Detect which cell encompasses the target text, then output its (X, Y) center coordinate. 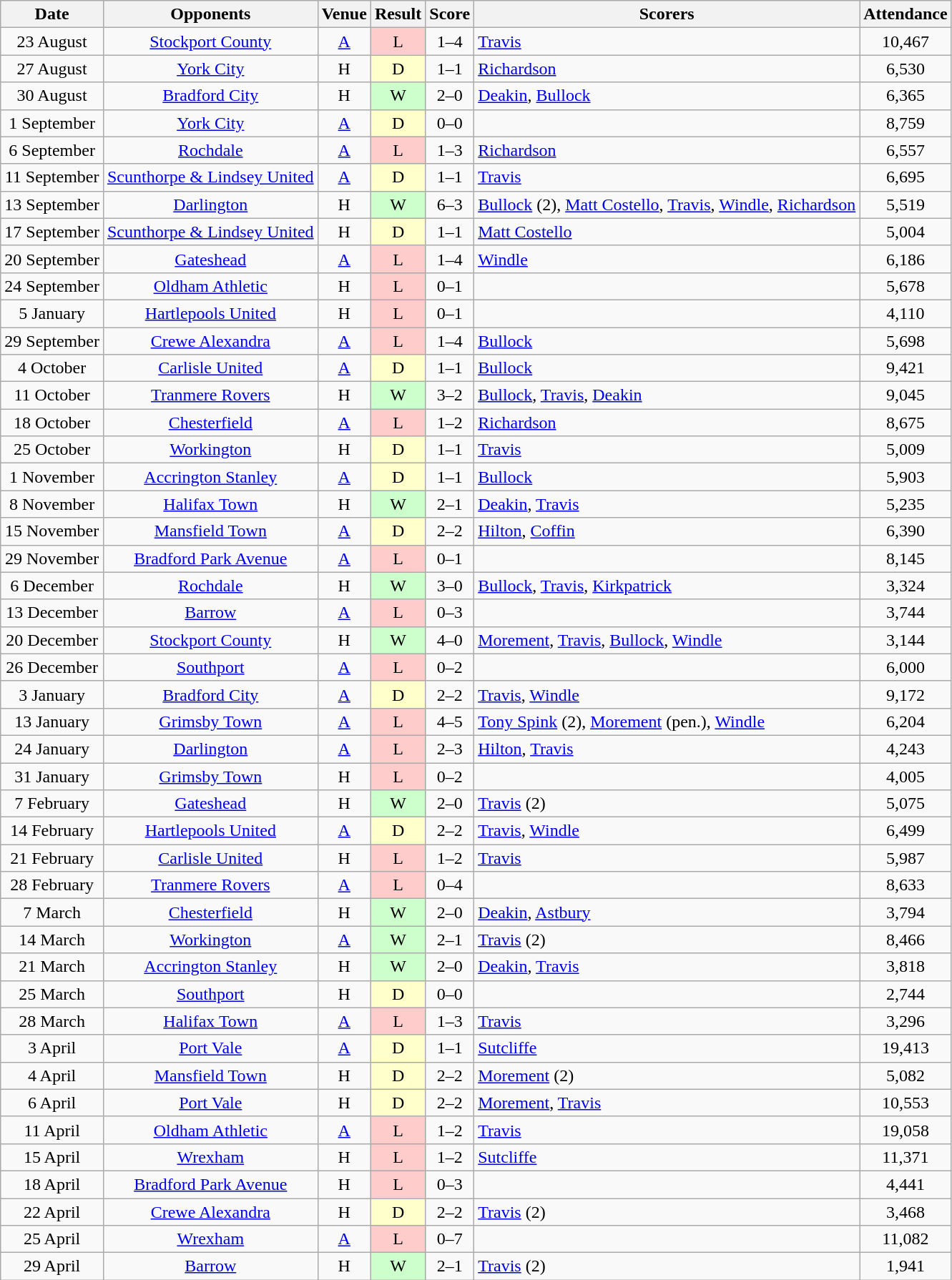
13 January (52, 722)
26 December (52, 667)
3,794 (906, 912)
5,235 (906, 504)
Deakin, Bullock (667, 96)
8,675 (906, 423)
Attendance (906, 14)
29 November (52, 558)
14 February (52, 831)
25 April (52, 1239)
19,058 (906, 1130)
8,759 (906, 123)
5,009 (906, 450)
6,530 (906, 69)
4 October (52, 368)
4–0 (450, 640)
4 April (52, 1075)
4,441 (906, 1184)
11 October (52, 395)
Bullock, Travis, Deakin (667, 395)
8 November (52, 504)
2–3 (450, 749)
28 March (52, 1021)
6,390 (906, 531)
Deakin, Astbury (667, 912)
3,818 (906, 967)
8,145 (906, 558)
0–7 (450, 1239)
23 August (52, 41)
13 September (52, 205)
5,519 (906, 205)
3,744 (906, 613)
4,110 (906, 313)
3,144 (906, 640)
5,987 (906, 858)
6,557 (906, 150)
9,421 (906, 368)
Morement (2) (667, 1075)
1,941 (906, 1266)
6,365 (906, 96)
2,744 (906, 994)
27 August (52, 69)
7 March (52, 912)
Venue (344, 14)
11 September (52, 177)
11,082 (906, 1239)
0–4 (450, 885)
15 November (52, 531)
18 April (52, 1184)
17 September (52, 232)
31 January (52, 776)
1 September (52, 123)
3,468 (906, 1212)
Scorers (667, 14)
6,204 (906, 722)
3–2 (450, 395)
Opponents (210, 14)
Hilton, Travis (667, 749)
24 September (52, 286)
Date (52, 14)
Windle (667, 259)
30 August (52, 96)
10,467 (906, 41)
9,172 (906, 694)
14 March (52, 940)
7 February (52, 804)
5 January (52, 313)
5,082 (906, 1075)
Morement, Travis, Bullock, Windle (667, 640)
3 January (52, 694)
21 February (52, 858)
5,698 (906, 341)
8,633 (906, 885)
18 October (52, 423)
6 December (52, 586)
20 December (52, 640)
8,466 (906, 940)
Tony Spink (2), Morement (pen.), Windle (667, 722)
24 January (52, 749)
Bullock, Travis, Kirkpatrick (667, 586)
20 September (52, 259)
Hilton, Coffin (667, 531)
6,000 (906, 667)
21 March (52, 967)
15 April (52, 1157)
Result (398, 14)
4,243 (906, 749)
6,695 (906, 177)
5,678 (906, 286)
19,413 (906, 1048)
6,186 (906, 259)
3 April (52, 1048)
6,499 (906, 831)
29 April (52, 1266)
9,045 (906, 395)
1 November (52, 477)
Matt Costello (667, 232)
28 February (52, 885)
4,005 (906, 776)
3–0 (450, 586)
25 March (52, 994)
6–3 (450, 205)
Bullock (2), Matt Costello, Travis, Windle, Richardson (667, 205)
3,296 (906, 1021)
11,371 (906, 1157)
6 April (52, 1103)
25 October (52, 450)
Morement, Travis (667, 1103)
22 April (52, 1212)
13 December (52, 613)
3,324 (906, 586)
4–5 (450, 722)
6 September (52, 150)
5,903 (906, 477)
5,075 (906, 804)
5,004 (906, 232)
11 April (52, 1130)
Score (450, 14)
10,553 (906, 1103)
29 September (52, 341)
